From the cell containing the given text, extract its center point as [x, y] coordinate. 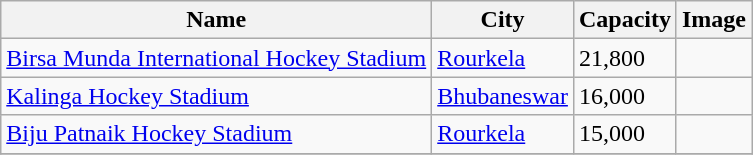
Name [216, 20]
Biju Patnaik Hockey Stadium [216, 134]
City [503, 20]
16,000 [624, 96]
Birsa Munda International Hockey Stadium [216, 58]
Capacity [624, 20]
Bhubaneswar [503, 96]
21,800 [624, 58]
Kalinga Hockey Stadium [216, 96]
15,000 [624, 134]
Image [714, 20]
